Search for the cell housing the specified text and yield its [x, y] center coordinate. 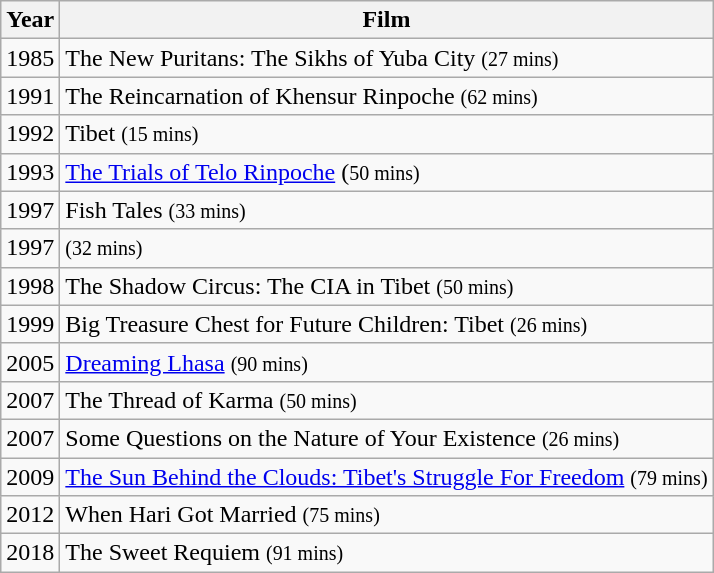
Big Treasure Chest for Future Children: Tibet (26 mins) [386, 324]
1998 [30, 286]
When Hari Got Married (75 mins) [386, 515]
Fish Tales (33 mins) [386, 210]
1991 [30, 96]
The Sweet Requiem (91 mins) [386, 553]
The Reincarnation of Khensur Rinpoche (62 mins) [386, 96]
2012 [30, 515]
1985 [30, 58]
2009 [30, 477]
1999 [30, 324]
The Thread of Karma (50 mins) [386, 400]
2005 [30, 362]
(32 mins) [386, 248]
Film [386, 20]
Dreaming Lhasa (90 mins) [386, 362]
Tibet (15 mins) [386, 134]
Year [30, 20]
Some Questions on the Nature of Your Existence (26 mins) [386, 438]
1992 [30, 134]
The New Puritans: The Sikhs of Yuba City (27 mins) [386, 58]
The Trials of Telo Rinpoche (50 mins) [386, 172]
The Sun Behind the Clouds: Tibet's Struggle For Freedom (79 mins) [386, 477]
The Shadow Circus: The CIA in Tibet (50 mins) [386, 286]
2018 [30, 553]
1993 [30, 172]
